Provide the [x, y] coordinate of the cell's center where the given text is located.  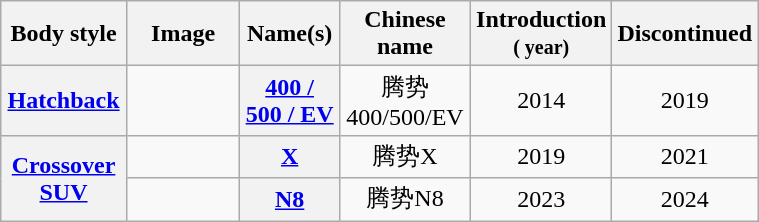
Hatchback [64, 101]
腾势X [404, 156]
Introduction( year) [542, 34]
X [290, 156]
Discontinued [685, 34]
2023 [542, 200]
Image [183, 34]
2021 [685, 156]
Crossover SUV [64, 178]
腾势400/500/EV [404, 101]
2014 [542, 101]
Name(s) [290, 34]
Body style [64, 34]
400 / 500 / EV [290, 101]
N8 [290, 200]
腾势N8 [404, 200]
2024 [685, 200]
Chinese name [404, 34]
